Determine the [x, y] coordinate at the center of the cell enclosing the given text.  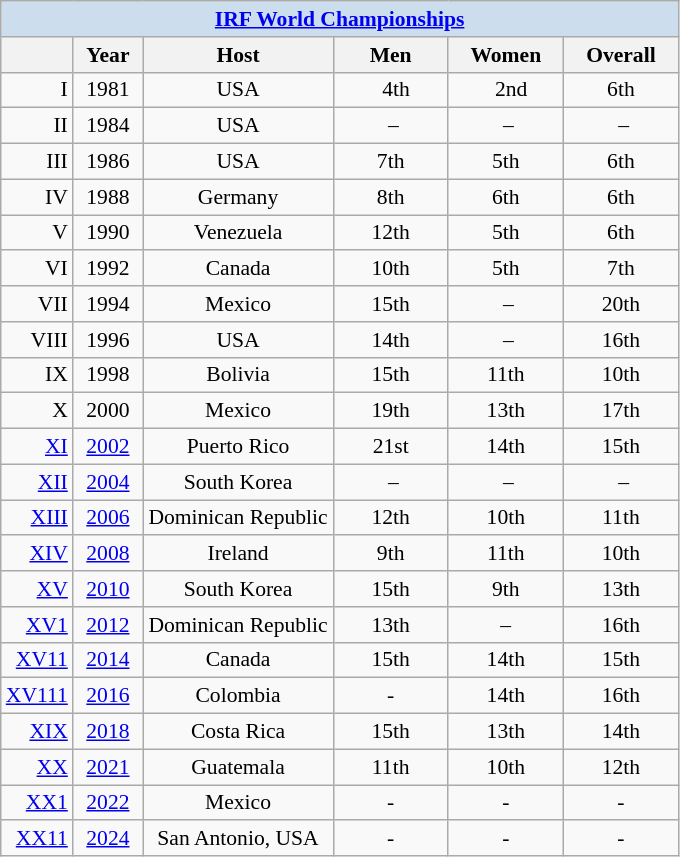
II [37, 126]
20th [620, 304]
1984 [108, 126]
Puerto Rico [238, 447]
1996 [108, 340]
VII [37, 304]
2022 [108, 803]
2024 [108, 839]
Germany [238, 197]
XV1 [37, 625]
1998 [108, 375]
San Antonio, USA [238, 839]
XV11 [37, 660]
19th [390, 411]
1988 [108, 197]
VIII [37, 340]
2010 [108, 589]
Women [506, 55]
2016 [108, 696]
8th [390, 197]
Host [238, 55]
XI [37, 447]
2006 [108, 518]
Colombia [238, 696]
1990 [108, 233]
XV111 [37, 696]
Costa Rica [238, 732]
1981 [108, 90]
2018 [108, 732]
Men [390, 55]
21st [390, 447]
2002 [108, 447]
XIX [37, 732]
Venezuela [238, 233]
XV [37, 589]
2nd [506, 90]
XX [37, 767]
XIV [37, 554]
2000 [108, 411]
1994 [108, 304]
17th [620, 411]
X [37, 411]
Bolivia [238, 375]
2014 [108, 660]
IV [37, 197]
2021 [108, 767]
V [37, 233]
III [37, 162]
2008 [108, 554]
XIII [37, 518]
Guatemala [238, 767]
XX1 [37, 803]
Ireland [238, 554]
XII [37, 482]
2012 [108, 625]
I [37, 90]
4th [390, 90]
1992 [108, 269]
Year [108, 55]
IRF World Championships [340, 19]
VI [37, 269]
1986 [108, 162]
2004 [108, 482]
XX11 [37, 839]
Overall [620, 55]
IX [37, 375]
